Scan for the cell matching the given text and deliver its [x, y] coordinate at center. 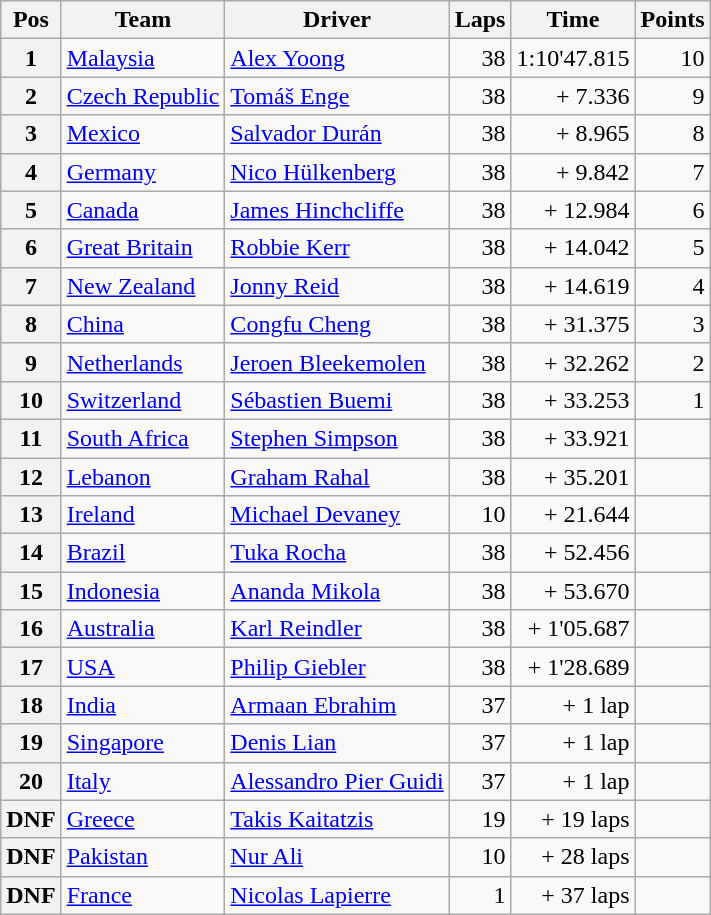
Alessandro Pier Guidi [337, 781]
Indonesia [143, 591]
Takis Kaitatzis [337, 819]
+ 33.921 [573, 438]
Tomáš Enge [337, 96]
Nur Ali [337, 857]
New Zealand [143, 286]
+ 21.644 [573, 515]
Canada [143, 210]
+ 52.456 [573, 553]
James Hinchcliffe [337, 210]
Jeroen Bleekemolen [337, 362]
Nico Hülkenberg [337, 172]
+ 32.262 [573, 362]
Sébastien Buemi [337, 400]
Ananda Mikola [337, 591]
Ireland [143, 515]
+ 31.375 [573, 324]
Jonny Reid [337, 286]
Robbie Kerr [337, 248]
+ 12.984 [573, 210]
+ 8.965 [573, 134]
1:10'47.815 [573, 58]
+ 9.842 [573, 172]
Netherlands [143, 362]
+ 35.201 [573, 477]
+ 1'28.689 [573, 667]
Singapore [143, 743]
South Africa [143, 438]
+ 7.336 [573, 96]
Karl Reindler [337, 629]
Stephen Simpson [337, 438]
Denis Lian [337, 743]
+ 1'05.687 [573, 629]
Brazil [143, 553]
16 [31, 629]
Graham Rahal [337, 477]
Pakistan [143, 857]
China [143, 324]
Great Britain [143, 248]
+ 37 laps [573, 895]
15 [31, 591]
USA [143, 667]
13 [31, 515]
17 [31, 667]
Philip Giebler [337, 667]
18 [31, 705]
Laps [480, 20]
Tuka Rocha [337, 553]
Pos [31, 20]
Switzerland [143, 400]
11 [31, 438]
20 [31, 781]
Time [573, 20]
+ 28 laps [573, 857]
Czech Republic [143, 96]
Salvador Durán [337, 134]
Lebanon [143, 477]
Armaan Ebrahim [337, 705]
Michael Devaney [337, 515]
Driver [337, 20]
Italy [143, 781]
Team [143, 20]
12 [31, 477]
Points [672, 20]
Malaysia [143, 58]
+ 14.619 [573, 286]
+ 33.253 [573, 400]
Germany [143, 172]
+ 53.670 [573, 591]
Alex Yoong [337, 58]
+ 14.042 [573, 248]
Congfu Cheng [337, 324]
Greece [143, 819]
14 [31, 553]
France [143, 895]
Mexico [143, 134]
+ 19 laps [573, 819]
Australia [143, 629]
Nicolas Lapierre [337, 895]
India [143, 705]
